Output the (X, Y) coordinate of the center of the cell containing the given text.  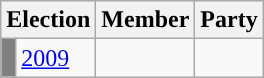
Member (146, 20)
Election (48, 20)
2009 (56, 58)
Party (229, 20)
